For the text-containing cell, return its midpoint in [x, y] coordinate format. 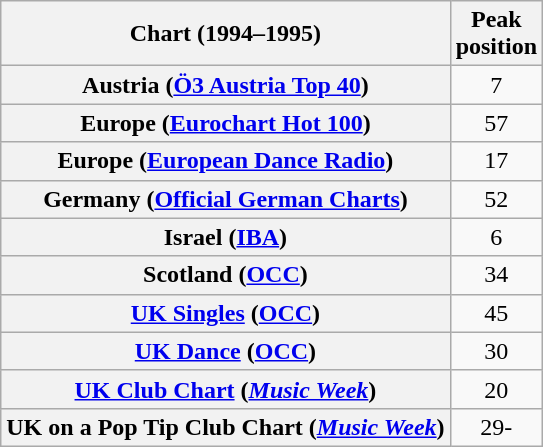
30 [496, 351]
57 [496, 123]
Peakposition [496, 34]
Europe (European Dance Radio) [226, 161]
34 [496, 275]
UK Club Chart (Music Week) [226, 389]
Scotland (OCC) [226, 275]
6 [496, 237]
7 [496, 85]
UK Singles (OCC) [226, 313]
UK on a Pop Tip Club Chart (Music Week) [226, 427]
Chart (1994–1995) [226, 34]
Austria (Ö3 Austria Top 40) [226, 85]
52 [496, 199]
Israel (IBA) [226, 237]
Europe (Eurochart Hot 100) [226, 123]
20 [496, 389]
Germany (Official German Charts) [226, 199]
UK Dance (OCC) [226, 351]
45 [496, 313]
29- [496, 427]
17 [496, 161]
